Identify which cell holds the provided text, then report its [X, Y] central coordinate. 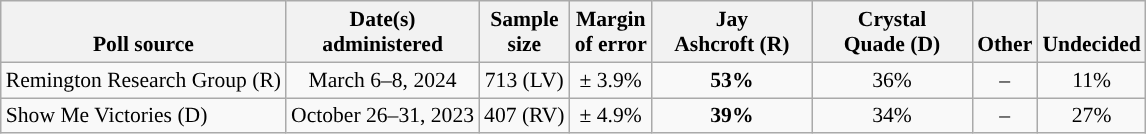
11% [1091, 80]
407 (RV) [524, 116]
Date(s)administered [382, 32]
± 3.9% [611, 80]
± 4.9% [611, 116]
36% [892, 80]
34% [892, 116]
March 6–8, 2024 [382, 80]
Marginof error [611, 32]
Show Me Victories (D) [144, 116]
53% [732, 80]
713 (LV) [524, 80]
Other [1004, 32]
CrystalQuade (D) [892, 32]
39% [732, 116]
Poll source [144, 32]
JayAshcroft (R) [732, 32]
Remington Research Group (R) [144, 80]
October 26–31, 2023 [382, 116]
27% [1091, 116]
Undecided [1091, 32]
Samplesize [524, 32]
